Pinpoint the cell where the given text exists, returning its (x, y) midpoint coordinate. 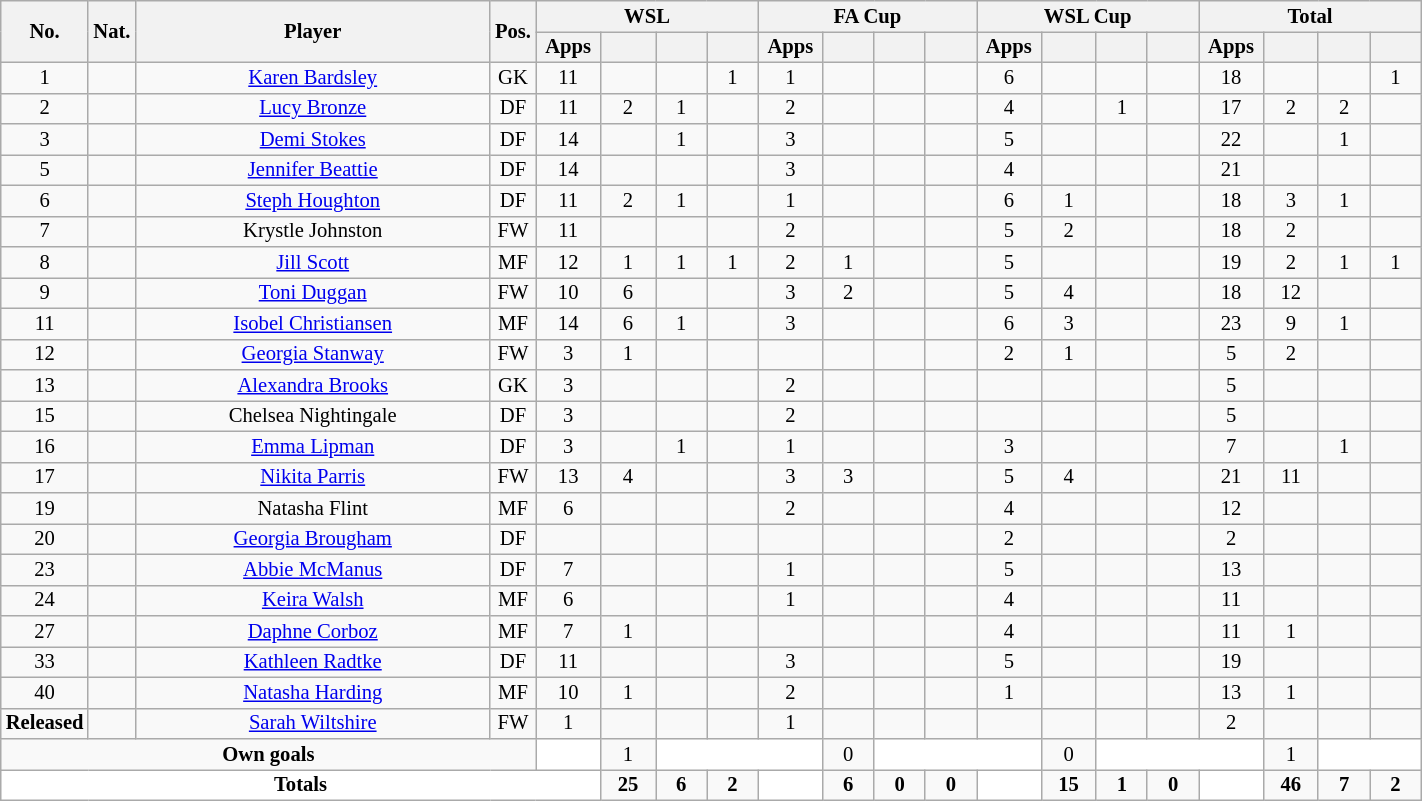
Steph Houghton (312, 200)
27 (45, 632)
Natasha Flint (312, 508)
Alexandra Brooks (312, 386)
Georgia Brougham (312, 538)
Isobel Christiansen (312, 324)
20 (45, 538)
Jill Scott (312, 262)
40 (45, 692)
Toni Duggan (312, 292)
Nat. (112, 31)
Kathleen Radtke (312, 662)
Karen Bardsley (312, 78)
FA Cup (867, 16)
Own goals (268, 754)
Krystle Johnston (312, 232)
Emma Lipman (312, 446)
Natasha Harding (312, 692)
Jennifer Beattie (312, 170)
WSL (647, 16)
Released (45, 724)
Demi Stokes (312, 140)
No. (45, 31)
Nikita Parris (312, 478)
25 (628, 784)
24 (45, 600)
Lucy Bronze (312, 108)
33 (45, 662)
46 (1290, 784)
Abbie McManus (312, 570)
22 (1231, 140)
Total (1310, 16)
Keira Walsh (312, 600)
Georgia Stanway (312, 354)
WSL Cup (1088, 16)
Pos. (513, 31)
16 (45, 446)
Player (312, 31)
8 (45, 262)
Chelsea Nightingale (312, 416)
Daphne Corboz (312, 632)
Totals (301, 784)
Sarah Wiltshire (312, 724)
